Output the (X, Y) coordinate of the center of the cell containing the given text.  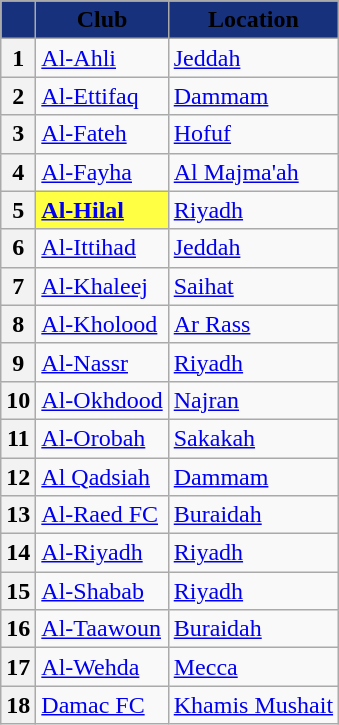
1 (18, 58)
5 (18, 210)
15 (18, 591)
Sakakah (253, 438)
Damac FC (102, 705)
Al-Ahli (102, 58)
Al-Raed FC (102, 515)
18 (18, 705)
Al-Hilal (102, 210)
Al-Fateh (102, 134)
Najran (253, 400)
Khamis Mushait (253, 705)
Al-Wehda (102, 667)
11 (18, 438)
Al Qadsiah (102, 477)
Club (102, 20)
Ar Rass (253, 324)
Mecca (253, 667)
7 (18, 286)
Al-Shabab (102, 591)
3 (18, 134)
Hofuf (253, 134)
Al-Okhdood (102, 400)
6 (18, 248)
Location (253, 20)
Al-Ittihad (102, 248)
Saihat (253, 286)
13 (18, 515)
16 (18, 629)
Al-Riyadh (102, 553)
14 (18, 553)
Al-Orobah (102, 438)
10 (18, 400)
4 (18, 172)
8 (18, 324)
Al-Taawoun (102, 629)
9 (18, 362)
17 (18, 667)
Al-Fayha (102, 172)
Al-Ettifaq (102, 96)
Al Majma'ah (253, 172)
2 (18, 96)
12 (18, 477)
Al-Nassr (102, 362)
Al-Kholood (102, 324)
Al-Khaleej (102, 286)
